Find where the given text appears and provide that cell's center as (X, Y) coordinate. 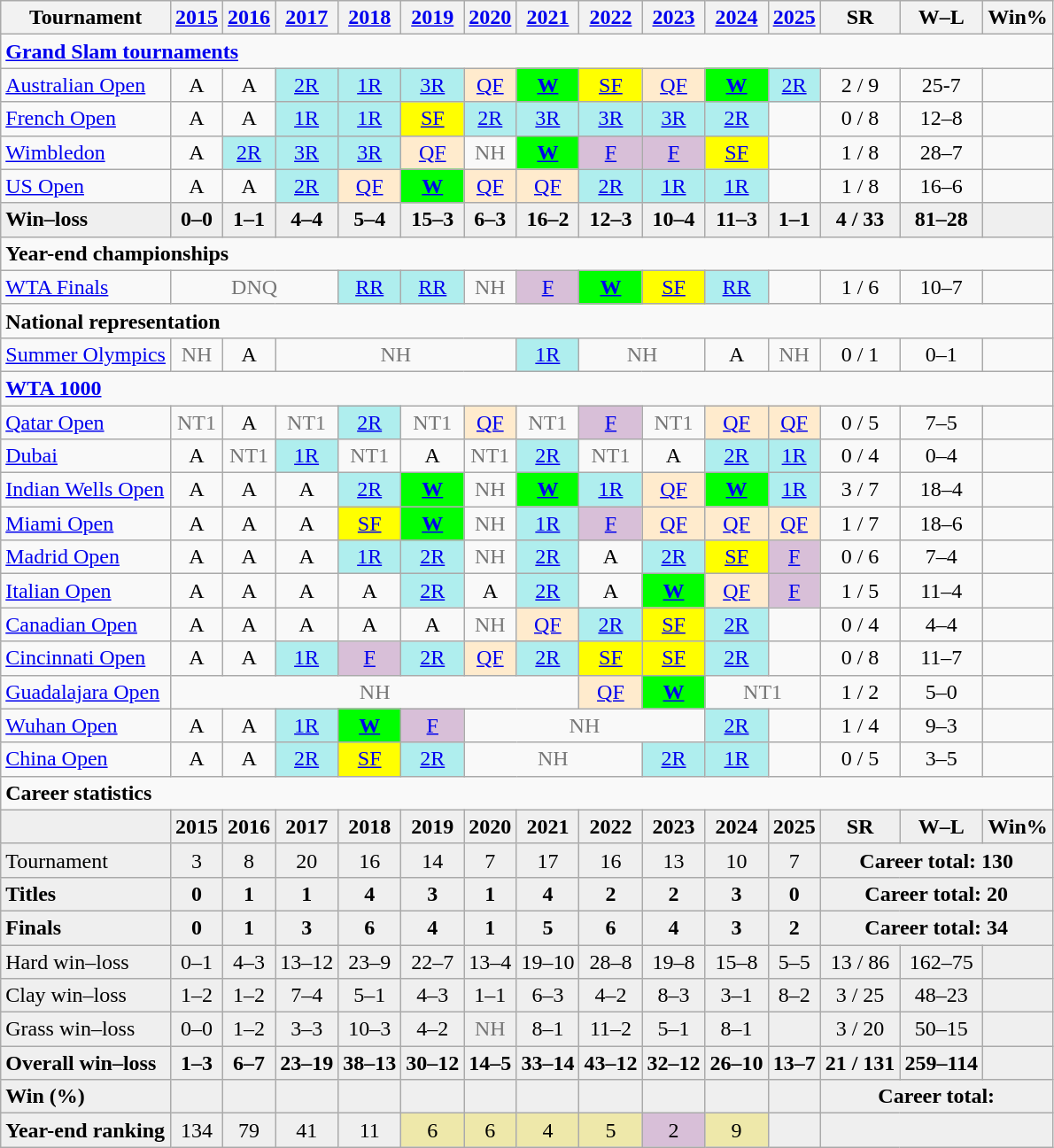
Year-end championships (527, 253)
7–5 (942, 423)
13–4 (491, 961)
French Open (86, 119)
5–4 (370, 220)
11–7 (942, 658)
Wuhan Open (86, 725)
Titles (86, 894)
1 / 6 (860, 287)
0 / 6 (860, 557)
32–12 (673, 1063)
25-7 (942, 85)
Dubai (86, 456)
Career total: 34 (936, 927)
10–3 (370, 1029)
0 / 1 (860, 354)
134 (197, 1130)
5–5 (794, 961)
National representation (527, 321)
41 (306, 1130)
10 (737, 860)
Wimbledon (86, 152)
9 (737, 1130)
1 / 7 (860, 524)
1–3 (197, 1063)
5–0 (942, 692)
4 / 33 (860, 220)
Career total: 20 (936, 894)
259–114 (942, 1063)
Career total: 130 (936, 860)
US Open (86, 186)
Cincinnati Open (86, 658)
10–4 (673, 220)
China Open (86, 759)
DNQ (253, 287)
13–7 (794, 1063)
14 (432, 860)
8–3 (673, 996)
Career total: (936, 1097)
Qatar Open (86, 423)
50–15 (942, 1029)
Australian Open (86, 85)
11–2 (611, 1029)
9–3 (942, 725)
Clay win–loss (86, 996)
43–12 (611, 1063)
11–4 (942, 591)
16–6 (942, 186)
81–28 (942, 220)
14–5 (491, 1063)
0–4 (942, 456)
16–2 (547, 220)
3 / 20 (860, 1029)
22–7 (432, 961)
11 (370, 1130)
12–8 (942, 119)
18–4 (942, 490)
WTA 1000 (527, 388)
38–13 (370, 1063)
Madrid Open (86, 557)
21 / 131 (860, 1063)
28–8 (611, 961)
8–2 (794, 996)
23–19 (306, 1063)
18–6 (942, 524)
20 (306, 860)
13–12 (306, 961)
28–7 (942, 152)
48–23 (942, 996)
Hard win–loss (86, 961)
Win–loss (86, 220)
Miami Open (86, 524)
11–3 (737, 220)
Year-end ranking (86, 1130)
19–8 (673, 961)
6–7 (250, 1063)
Career statistics (527, 793)
12–3 (611, 220)
3–5 (942, 759)
1 / 5 (860, 591)
3 / 7 (860, 490)
Guadalajara Open (86, 692)
1 / 4 (860, 725)
162–75 (942, 961)
15–8 (737, 961)
3 / 25 (860, 996)
15–3 (432, 220)
WTA Finals (86, 287)
1 / 2 (860, 692)
Finals (86, 927)
2 / 9 (860, 85)
3–3 (306, 1029)
30–12 (432, 1063)
23–9 (370, 961)
13 / 86 (860, 961)
Summer Olympics (86, 354)
13 (673, 860)
Grand Slam tournaments (527, 51)
Italian Open (86, 591)
10–7 (942, 287)
8 (250, 860)
Grass win–loss (86, 1029)
79 (250, 1130)
19–10 (547, 961)
Win (%) (86, 1097)
Canadian Open (86, 624)
Indian Wells Open (86, 490)
33–14 (547, 1063)
3–1 (737, 996)
26–10 (737, 1063)
Overall win–loss (86, 1063)
17 (547, 860)
